Locate the cell with the specified text and output its [X, Y] center coordinate. 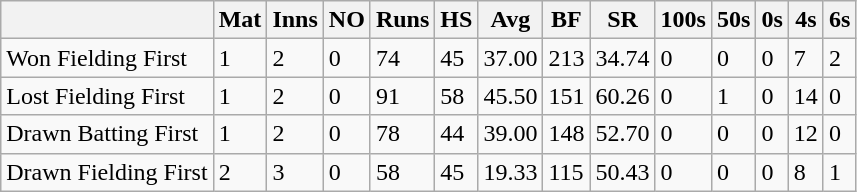
78 [402, 134]
Drawn Batting First [107, 134]
SR [622, 20]
44 [456, 134]
148 [566, 134]
50s [733, 20]
Inns [295, 20]
213 [566, 58]
115 [566, 172]
Drawn Fielding First [107, 172]
39.00 [510, 134]
50.43 [622, 172]
52.70 [622, 134]
BF [566, 20]
3 [295, 172]
7 [806, 58]
60.26 [622, 96]
37.00 [510, 58]
100s [683, 20]
0s [772, 20]
8 [806, 172]
HS [456, 20]
74 [402, 58]
Runs [402, 20]
Lost Fielding First [107, 96]
19.33 [510, 172]
34.74 [622, 58]
45.50 [510, 96]
4s [806, 20]
14 [806, 96]
12 [806, 134]
NO [346, 20]
91 [402, 96]
Avg [510, 20]
6s [839, 20]
Mat [240, 20]
151 [566, 96]
Won Fielding First [107, 58]
